Locate the cell with the specified text and output its [x, y] center coordinate. 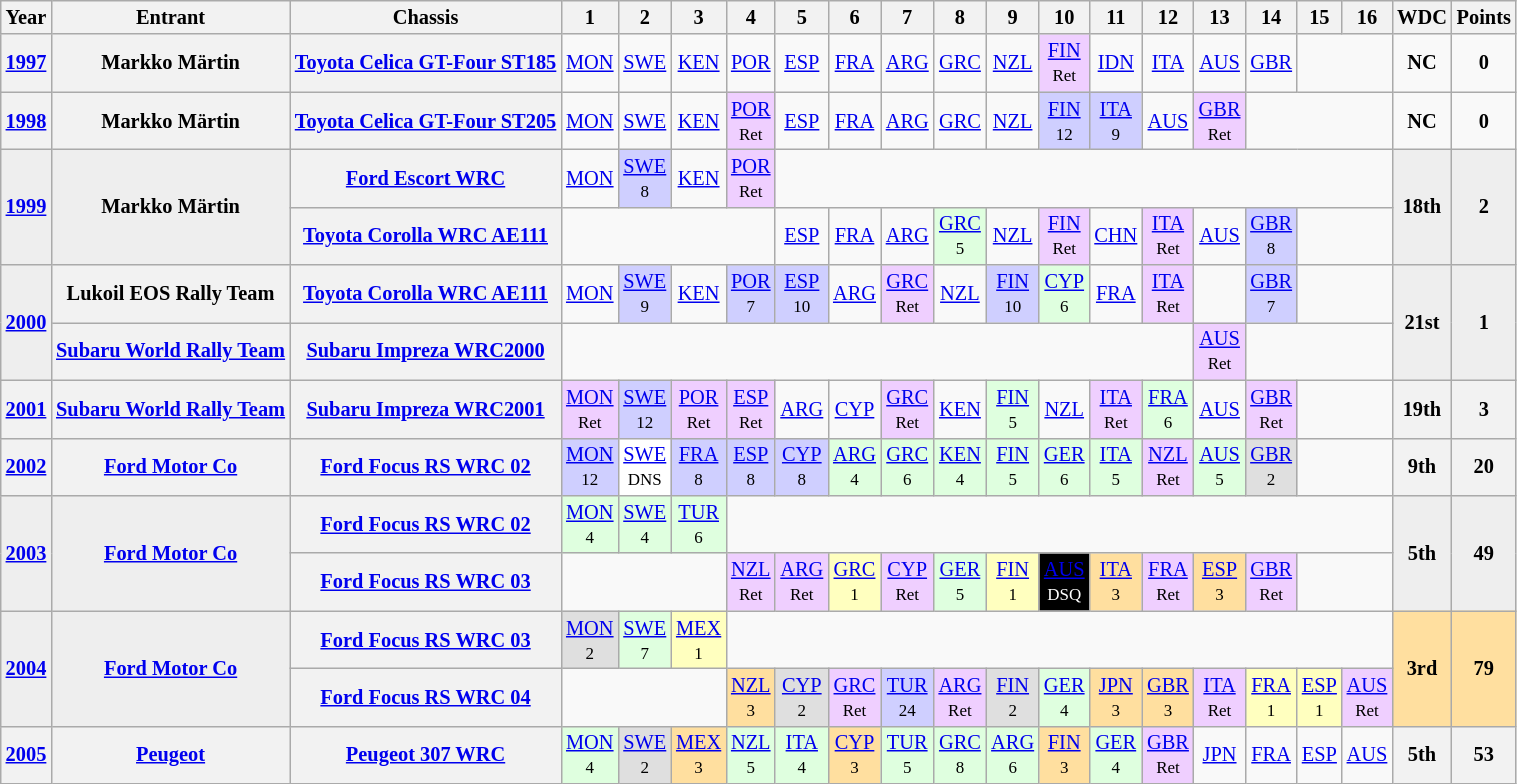
ESP3 [1220, 582]
MON12 [590, 467]
SWE12 [644, 409]
Entrant [170, 17]
FRA1 [1271, 697]
GER5 [960, 582]
GRC5 [960, 236]
Lukoil EOS Rally Team [170, 294]
21st [1422, 322]
2003 [26, 552]
ESP8 [750, 467]
MEX3 [698, 755]
POR [750, 63]
Toyota Celica GT-Four ST205 [426, 121]
79 [1484, 668]
49 [1484, 552]
9th [1422, 467]
Year [26, 17]
ARG6 [1012, 755]
GER6 [1064, 467]
GBR7 [1271, 294]
CHN [1116, 236]
NZL3 [750, 697]
Peugeot 307 WRC [426, 755]
CYPRet [908, 582]
TUR6 [698, 524]
5 [802, 17]
2004 [26, 668]
Ford Focus RS WRC 04 [426, 697]
CYP6 [1064, 294]
10 [1064, 17]
2005 [26, 755]
KEN4 [960, 467]
AUSDSQ [1064, 582]
JPN3 [1116, 697]
6 [854, 17]
GRC8 [960, 755]
FIN10 [1012, 294]
TUR5 [908, 755]
SWEDNS [644, 467]
GBR3 [1168, 697]
2000 [26, 322]
ESP1 [1320, 697]
FIN2 [1012, 697]
GBR2 [1271, 467]
SWE2 [644, 755]
SWE4 [644, 524]
TUR24 [908, 697]
ITA3 [1116, 582]
GRC6 [908, 467]
Peugeot [170, 755]
15 [1320, 17]
WDC [1422, 17]
18th [1422, 206]
CYP8 [802, 467]
MEX1 [698, 640]
GBR8 [1271, 236]
MON2 [590, 640]
1998 [26, 121]
CYP [854, 409]
19th [1422, 409]
FRA6 [1168, 409]
NZL5 [750, 755]
FIN1 [1012, 582]
1997 [26, 63]
7 [908, 17]
IDN [1116, 63]
2002 [26, 467]
CYP2 [802, 697]
12 [1168, 17]
FIN3 [1064, 755]
SWE7 [644, 640]
ITA9 [1116, 121]
POR7 [750, 294]
Subaru Impreza WRC2000 [426, 351]
11 [1116, 17]
JPN [1220, 755]
2001 [26, 409]
53 [1484, 755]
Ford Escort WRC [426, 178]
9 [1012, 17]
SWE8 [644, 178]
16 [1367, 17]
GBR [1271, 63]
ESPRet [750, 409]
SWE9 [644, 294]
ITA4 [802, 755]
MONRet [590, 409]
14 [1271, 17]
20 [1484, 467]
FRA8 [698, 467]
FIN12 [1064, 121]
CYP3 [854, 755]
ARG4 [854, 467]
ITA5 [1116, 467]
8 [960, 17]
Points [1484, 17]
FRARet [1168, 582]
13 [1220, 17]
4 [750, 17]
1999 [26, 206]
ESP10 [802, 294]
Toyota Celica GT-Four ST185 [426, 63]
AUS5 [1220, 467]
ITA [1168, 63]
Chassis [426, 17]
Subaru Impreza WRC2001 [426, 409]
3rd [1422, 668]
GRC1 [854, 582]
